Determine the (x, y) coordinate at the center of the cell enclosing the given text.  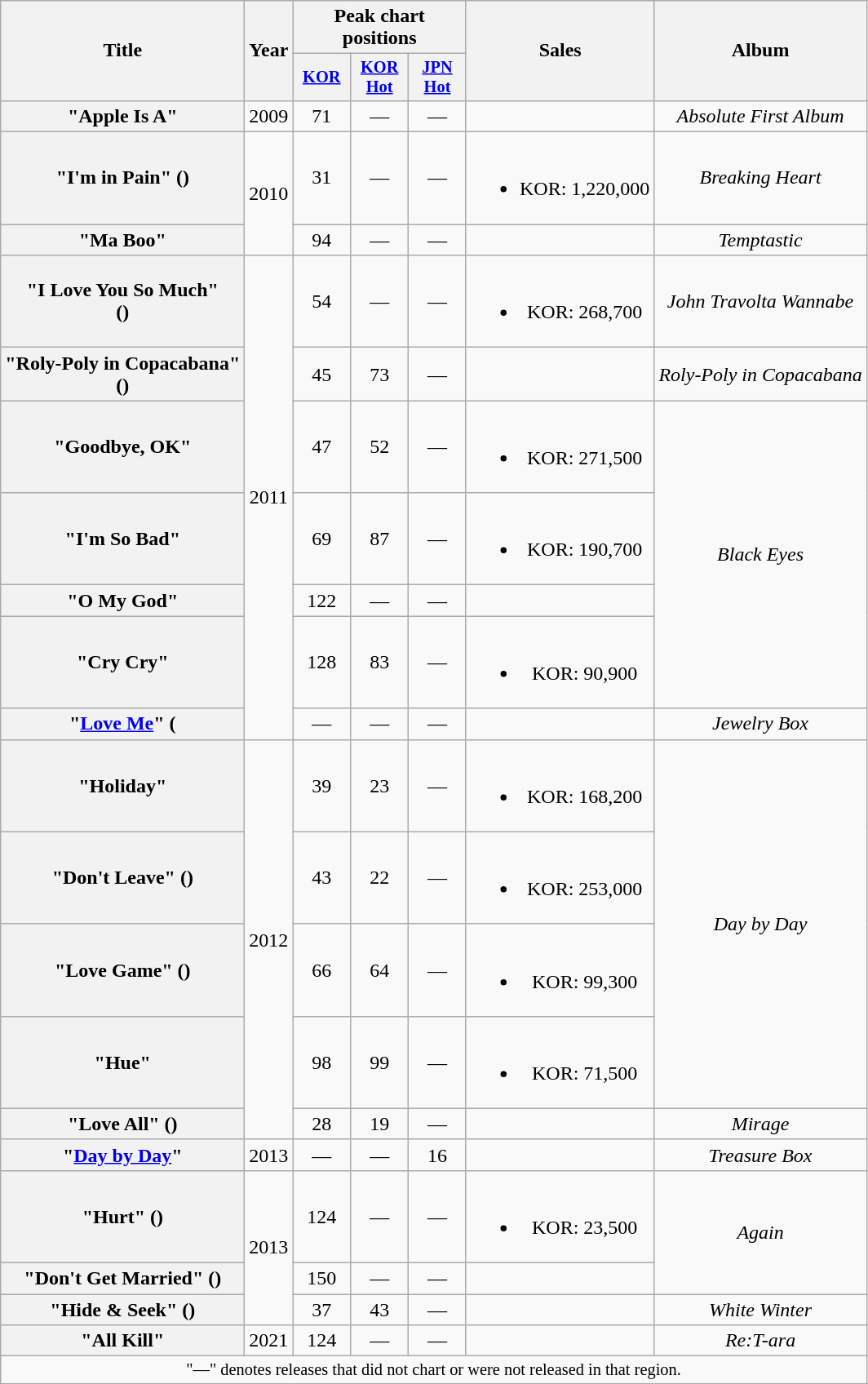
83 (380, 663)
"I Love You So Much"() (122, 302)
"Love Game" () (122, 969)
19 (380, 1124)
"Goodbye, OK" (122, 447)
KOR (321, 78)
"Apple Is A" (122, 116)
"Don't Get Married" () (122, 1279)
122 (321, 601)
KOR: 190,700 (560, 539)
KOR Hot (380, 78)
99 (380, 1062)
2011 (269, 498)
Mirage (760, 1124)
31 (321, 178)
73 (380, 374)
69 (321, 539)
"Hue" (122, 1062)
Black Eyes (760, 555)
150 (321, 1279)
"Roly-Poly in Copacabana"() (122, 374)
"O My God" (122, 601)
"Cry Cry" (122, 663)
"Holiday" (122, 785)
98 (321, 1062)
"I'm in Pain" () (122, 178)
Absolute First Album (760, 116)
"Love All" () (122, 1124)
45 (321, 374)
KOR: 271,500 (560, 447)
Breaking Heart (760, 178)
2010 (269, 194)
2012 (269, 939)
White Winter (760, 1310)
52 (380, 447)
22 (380, 878)
KOR: 90,900 (560, 663)
37 (321, 1310)
Title (122, 51)
KOR: 268,700 (560, 302)
54 (321, 302)
Again (760, 1232)
KOR: 23,500 (560, 1216)
"I'm So Bad" (122, 539)
JPN Hot (437, 78)
"All Kill" (122, 1341)
"Day by Day" (122, 1155)
Day by Day (760, 924)
KOR: 99,300 (560, 969)
Year (269, 51)
Re:T-ara (760, 1341)
16 (437, 1155)
71 (321, 116)
Temptastic (760, 240)
Treasure Box (760, 1155)
"—" denotes releases that did not chart or were not released in that region. (434, 1370)
KOR: 71,500 (560, 1062)
Peak chart positions (380, 28)
Album (760, 51)
39 (321, 785)
Roly-Poly in Copacabana (760, 374)
"Don't Leave" () (122, 878)
John Travolta Wannabe (760, 302)
"Ma Boo" (122, 240)
"Hide & Seek" () (122, 1310)
66 (321, 969)
47 (321, 447)
87 (380, 539)
94 (321, 240)
2021 (269, 1341)
KOR: 1,220,000 (560, 178)
28 (321, 1124)
128 (321, 663)
64 (380, 969)
KOR: 168,200 (560, 785)
"Hurt" () (122, 1216)
"Love Me" ( (122, 724)
23 (380, 785)
KOR: 253,000 (560, 878)
Sales (560, 51)
Jewelry Box (760, 724)
2009 (269, 116)
